Output the [X, Y] coordinate of the center of the cell containing the given text.  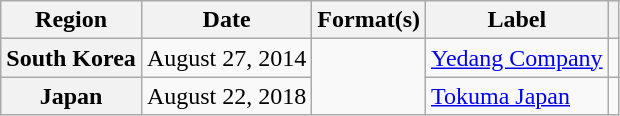
Yedang Company [518, 58]
Tokuma Japan [518, 96]
Japan [72, 96]
Label [518, 20]
August 27, 2014 [226, 58]
South Korea [72, 58]
Date [226, 20]
August 22, 2018 [226, 96]
Region [72, 20]
Format(s) [369, 20]
